Search for the cell housing the specified text and yield its [X, Y] center coordinate. 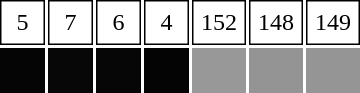
148 [276, 22]
6 [118, 22]
152 [219, 22]
5 [22, 22]
7 [70, 22]
149 [333, 22]
4 [166, 22]
